Determine the (x, y) coordinate at the center of the cell enclosing the given text.  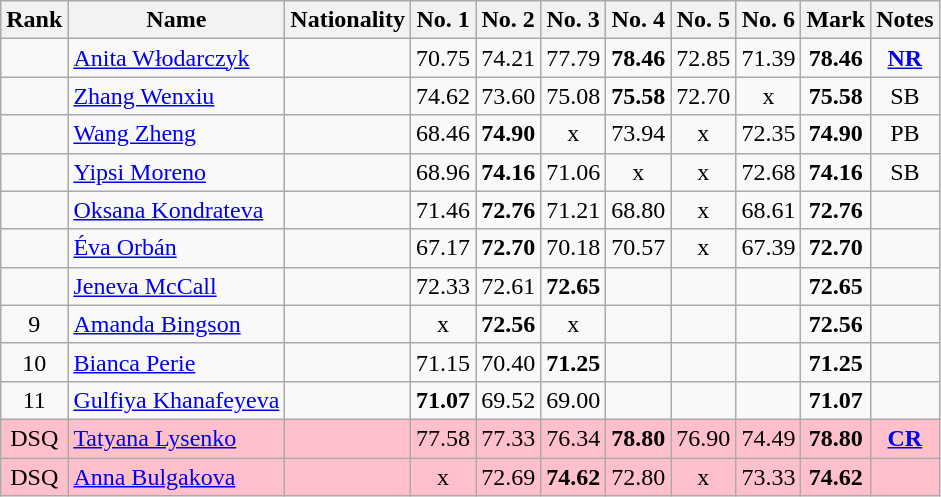
CR (905, 438)
68.46 (444, 134)
77.79 (574, 58)
74.49 (768, 438)
74.21 (508, 58)
10 (34, 362)
72.35 (768, 134)
67.17 (444, 248)
No. 3 (574, 20)
Mark (836, 20)
Tatyana Lysenko (176, 438)
67.39 (768, 248)
72.33 (444, 286)
71.39 (768, 58)
77.58 (444, 438)
73.33 (768, 477)
Jeneva McCall (176, 286)
72.85 (704, 58)
71.15 (444, 362)
75.08 (574, 96)
72.68 (768, 172)
73.94 (638, 134)
9 (34, 324)
No. 4 (638, 20)
70.18 (574, 248)
Wang Zheng (176, 134)
70.40 (508, 362)
70.57 (638, 248)
Notes (905, 20)
76.34 (574, 438)
68.61 (768, 210)
71.21 (574, 210)
Amanda Bingson (176, 324)
72.80 (638, 477)
Bianca Perie (176, 362)
Oksana Kondrateva (176, 210)
77.33 (508, 438)
76.90 (704, 438)
Yipsi Moreno (176, 172)
NR (905, 58)
11 (34, 400)
Anna Bulgakova (176, 477)
No. 5 (704, 20)
No. 1 (444, 20)
72.69 (508, 477)
No. 2 (508, 20)
Rank (34, 20)
73.60 (508, 96)
71.46 (444, 210)
72.61 (508, 286)
Zhang Wenxiu (176, 96)
69.52 (508, 400)
Éva Orbán (176, 248)
Gulfiya Khanafeyeva (176, 400)
PB (905, 134)
Nationality (348, 20)
Name (176, 20)
70.75 (444, 58)
68.96 (444, 172)
68.80 (638, 210)
No. 6 (768, 20)
69.00 (574, 400)
71.06 (574, 172)
Anita Włodarczyk (176, 58)
